Output the (x, y) coordinate of the center of the cell containing the given text.  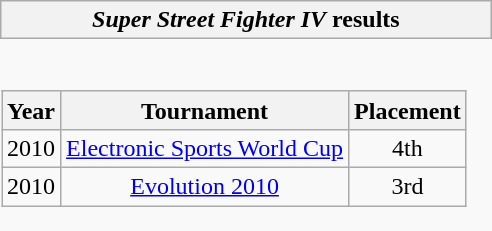
Year (32, 110)
Tournament (205, 110)
Super Street Fighter IV results (246, 20)
Year Tournament Placement 2010 Electronic Sports World Cup 4th 2010 Evolution 2010 3rd (246, 134)
4th (408, 148)
Electronic Sports World Cup (205, 148)
Placement (408, 110)
3rd (408, 186)
Evolution 2010 (205, 186)
